Identify which cell holds the provided text, then report its (X, Y) central coordinate. 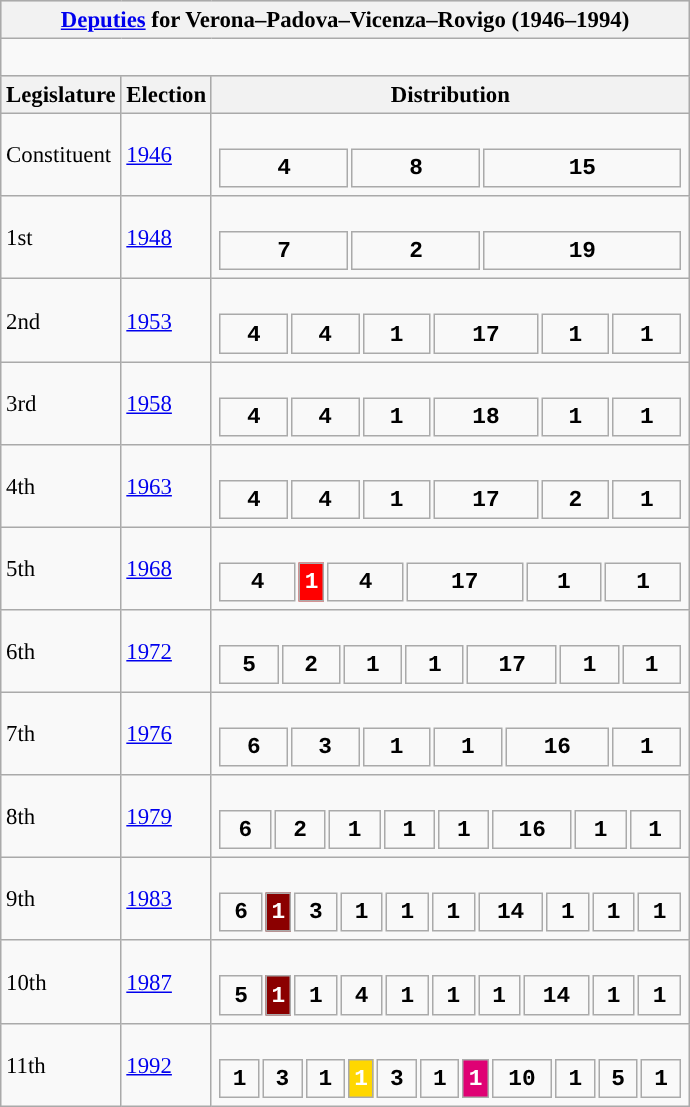
7 (284, 252)
9th (61, 900)
1948 (166, 238)
4 4 1 17 1 1 (450, 320)
5th (61, 568)
1958 (166, 404)
19 (582, 252)
6 1 3 1 1 1 14 1 1 1 (450, 900)
15 (582, 168)
1987 (166, 982)
Deputies for Verona–Padova–Vicenza–Rovigo (1946–1994) (346, 20)
1963 (166, 486)
10 (522, 1078)
6 2 1 1 1 16 1 1 (450, 816)
6 3 1 1 16 1 (450, 734)
1 3 1 1 3 1 1 10 1 5 1 (450, 1064)
1972 (166, 652)
Distribution (450, 95)
3rd (61, 404)
1979 (166, 816)
2nd (61, 320)
1953 (166, 320)
1968 (166, 568)
18 (486, 416)
4 8 15 (450, 156)
5 2 1 1 17 1 1 (450, 652)
7th (61, 734)
8th (61, 816)
4 4 1 18 1 1 (450, 404)
1946 (166, 156)
4 1 4 17 1 1 (450, 568)
1992 (166, 1064)
7 2 19 (450, 238)
11th (61, 1064)
1983 (166, 900)
6th (61, 652)
Constituent (61, 156)
10th (61, 982)
1976 (166, 734)
4 4 1 17 2 1 (450, 486)
5 1 1 4 1 1 1 14 1 1 (450, 982)
1st (61, 238)
Legislature (61, 95)
4th (61, 486)
8 (416, 168)
Election (166, 95)
